Output the (x, y) coordinate of the center of the cell containing the given text.  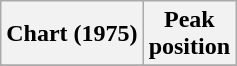
Chart (1975) (72, 34)
Peakposition (189, 34)
